Return (x, y) of the center of cell containing provided text 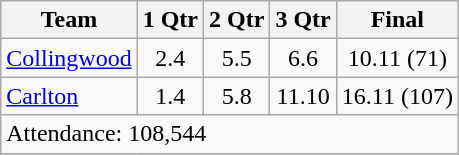
1.4 (170, 96)
2 Qtr (237, 20)
1 Qtr (170, 20)
11.10 (303, 96)
5.8 (237, 96)
Attendance: 108,544 (230, 134)
Carlton (69, 96)
6.6 (303, 58)
10.11 (71) (397, 58)
Team (69, 20)
2.4 (170, 58)
16.11 (107) (397, 96)
3 Qtr (303, 20)
5.5 (237, 58)
Collingwood (69, 58)
Final (397, 20)
